Determine the (X, Y) coordinate at the center of the cell enclosing the given text.  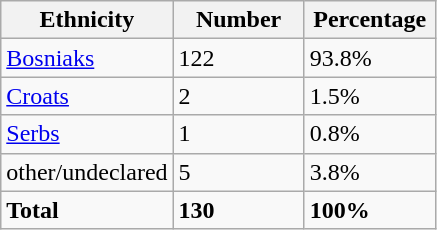
93.8% (370, 58)
1.5% (370, 96)
Serbs (87, 134)
2 (238, 96)
other/undeclared (87, 172)
5 (238, 172)
130 (238, 210)
1 (238, 134)
Total (87, 210)
122 (238, 58)
Percentage (370, 20)
100% (370, 210)
Bosniaks (87, 58)
Ethnicity (87, 20)
Croats (87, 96)
0.8% (370, 134)
Number (238, 20)
3.8% (370, 172)
